Find where the given text appears and provide that cell's center as (X, Y) coordinate. 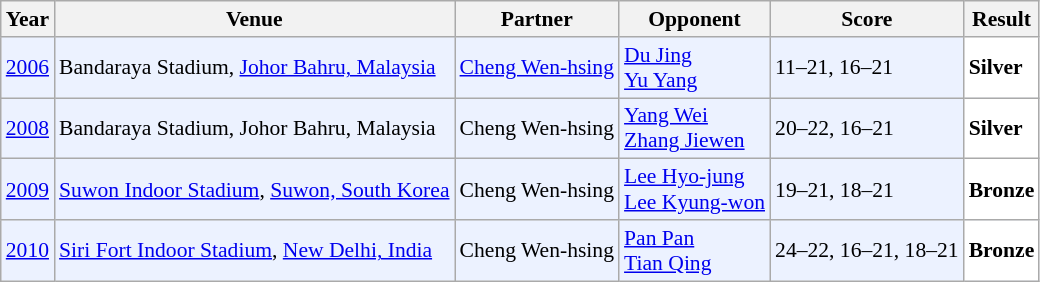
Score (867, 19)
Du Jing Yu Yang (694, 68)
Result (1002, 19)
19–21, 18–21 (867, 190)
2010 (28, 250)
Opponent (694, 19)
Siri Fort Indoor Stadium, New Delhi, India (254, 250)
2009 (28, 190)
2006 (28, 68)
2008 (28, 128)
Lee Hyo-jung Lee Kyung-won (694, 190)
Pan Pan Tian Qing (694, 250)
20–22, 16–21 (867, 128)
11–21, 16–21 (867, 68)
Yang Wei Zhang Jiewen (694, 128)
Suwon Indoor Stadium, Suwon, South Korea (254, 190)
Venue (254, 19)
Year (28, 19)
24–22, 16–21, 18–21 (867, 250)
Partner (537, 19)
